From the cell containing the given text, extract its center point as [x, y] coordinate. 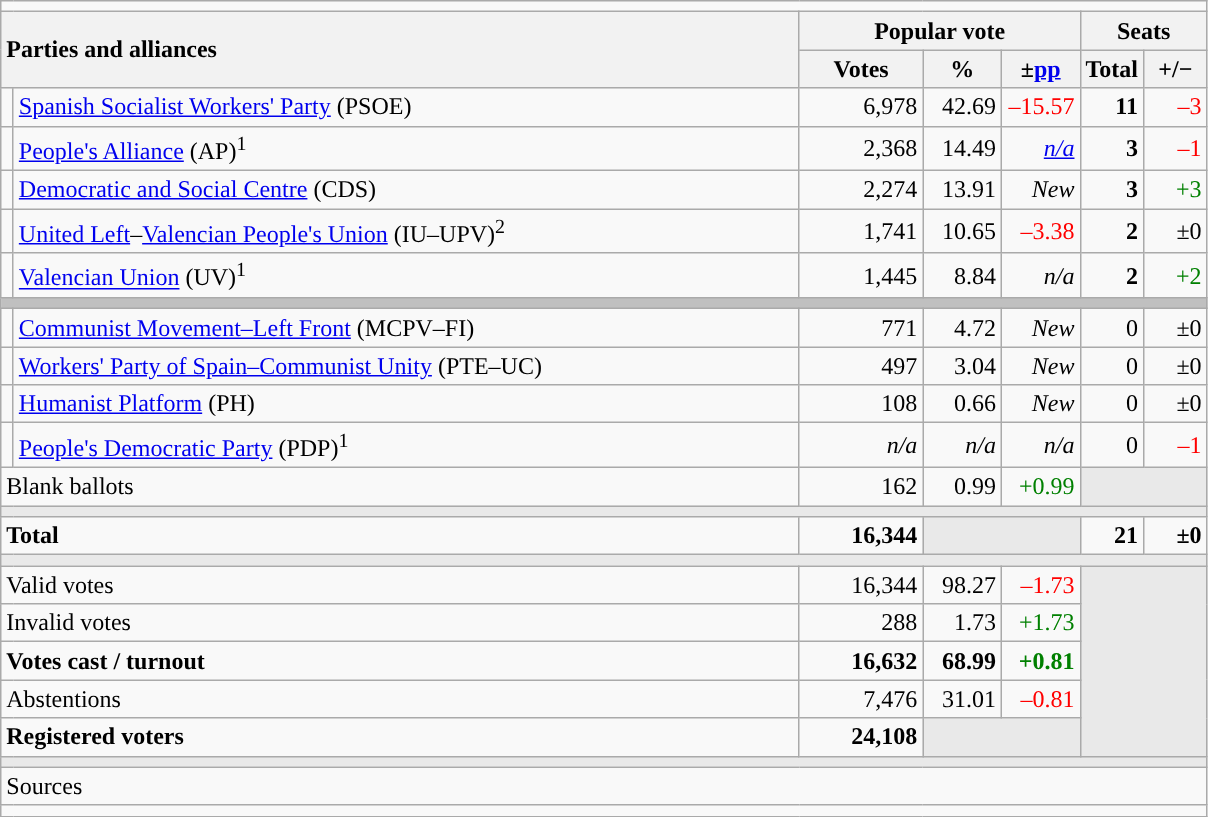
31.01 [962, 699]
16,632 [861, 661]
Blank ballots [400, 487]
Communist Movement–Left Front (MCPV–FI) [406, 328]
–3 [1176, 107]
98.27 [962, 585]
42.69 [962, 107]
–1.73 [1040, 585]
Humanist Platform (PH) [406, 404]
United Left–Valencian People's Union (IU–UPV)2 [406, 232]
+/− [1176, 69]
13.91 [962, 190]
7,476 [861, 699]
Votes [861, 69]
Valid votes [400, 585]
Spanish Socialist Workers' Party (PSOE) [406, 107]
0.99 [962, 487]
Invalid votes [400, 623]
People's Alliance (AP)1 [406, 148]
+0.81 [1040, 661]
6,978 [861, 107]
24,108 [861, 737]
People's Democratic Party (PDP)1 [406, 446]
288 [861, 623]
2,368 [861, 148]
11 [1112, 107]
4.72 [962, 328]
68.99 [962, 661]
±pp [1040, 69]
Votes cast / turnout [400, 661]
+1.73 [1040, 623]
1,741 [861, 232]
8.84 [962, 276]
Seats [1144, 31]
771 [861, 328]
162 [861, 487]
1.73 [962, 623]
108 [861, 404]
–3.38 [1040, 232]
Registered voters [400, 737]
2,274 [861, 190]
14.49 [962, 148]
–0.81 [1040, 699]
1,445 [861, 276]
Valencian Union (UV)1 [406, 276]
0.66 [962, 404]
497 [861, 366]
Popular vote [940, 31]
Democratic and Social Centre (CDS) [406, 190]
% [962, 69]
Workers' Party of Spain–Communist Unity (PTE–UC) [406, 366]
Abstentions [400, 699]
3.04 [962, 366]
–15.57 [1040, 107]
+2 [1176, 276]
Parties and alliances [400, 50]
+0.99 [1040, 487]
10.65 [962, 232]
Sources [604, 786]
+3 [1176, 190]
21 [1112, 536]
